Capture the cell that displays the provided text and extract its [X, Y] central coordinate. 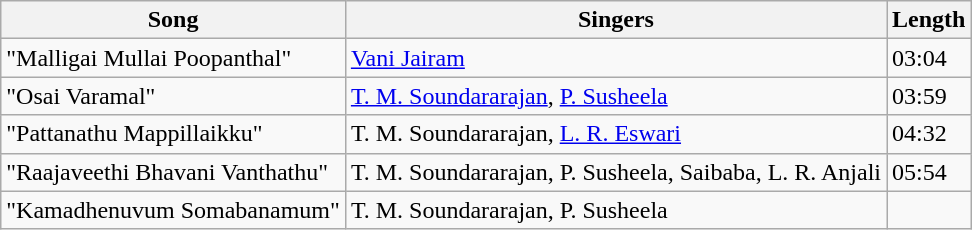
04:32 [929, 134]
05:54 [929, 172]
03:59 [929, 96]
"Malligai Mullai Poopanthal" [174, 58]
Song [174, 20]
03:04 [929, 58]
T. M. Soundararajan, L. R. Eswari [616, 134]
"Osai Varamal" [174, 96]
Vani Jairam [616, 58]
Length [929, 20]
T. M. Soundararajan, P. Susheela, Saibaba, L. R. Anjali [616, 172]
"Raajaveethi Bhavani Vanthathu" [174, 172]
"Pattanathu Mappillaikku" [174, 134]
Singers [616, 20]
"Kamadhenuvum Somabanamum" [174, 210]
